Locate the cell with the specified text and output its (X, Y) center coordinate. 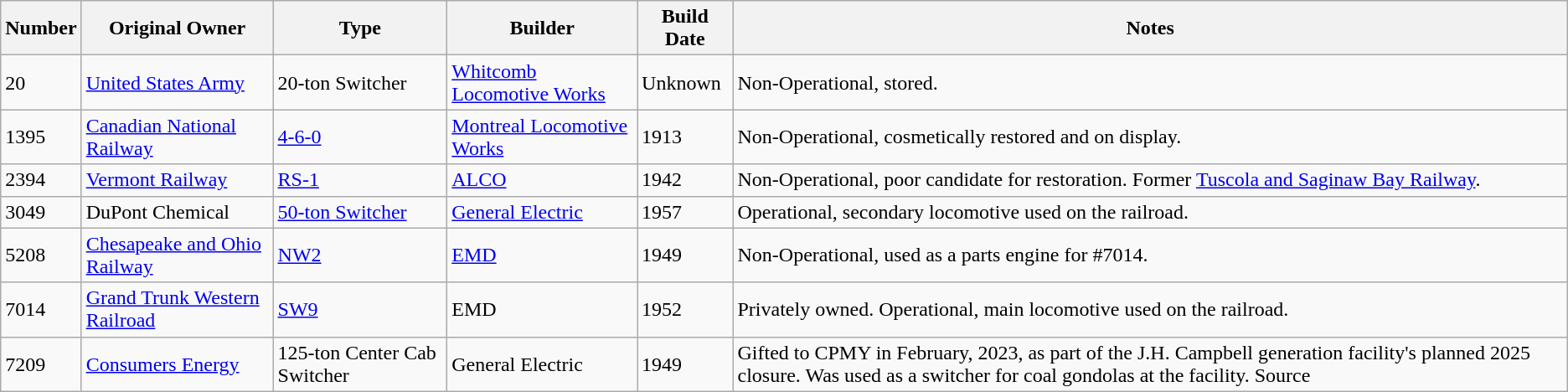
Build Date (685, 28)
3049 (41, 212)
Montreal Locomotive Works (543, 137)
Whitcomb Locomotive Works (543, 82)
Non-Operational, cosmetically restored and on display. (1150, 137)
1913 (685, 137)
Notes (1150, 28)
1395 (41, 137)
1942 (685, 180)
Grand Trunk Western Railroad (178, 310)
Non-Operational, used as a parts engine for #7014. (1150, 255)
2394 (41, 180)
Operational, secondary locomotive used on the railroad. (1150, 212)
Consumers Energy (178, 364)
RS-1 (360, 180)
Number (41, 28)
Chesapeake and Ohio Railway (178, 255)
Non-Operational, stored. (1150, 82)
125-ton Center Cab Switcher (360, 364)
Non-Operational, poor candidate for restoration. Former Tuscola and Saginaw Bay Railway. (1150, 180)
4-6-0 (360, 137)
7209 (41, 364)
SW9 (360, 310)
Privately owned. Operational, main locomotive used on the railroad. (1150, 310)
5208 (41, 255)
NW2 (360, 255)
Builder (543, 28)
Canadian National Railway (178, 137)
Vermont Railway (178, 180)
20-ton Switcher (360, 82)
Type (360, 28)
Unknown (685, 82)
Original Owner (178, 28)
DuPont Chemical (178, 212)
50-ton Switcher (360, 212)
United States Army (178, 82)
7014 (41, 310)
1957 (685, 212)
1952 (685, 310)
ALCO (543, 180)
20 (41, 82)
